Return the (X, Y) coordinate for the center point of the cell that contains the specified text.  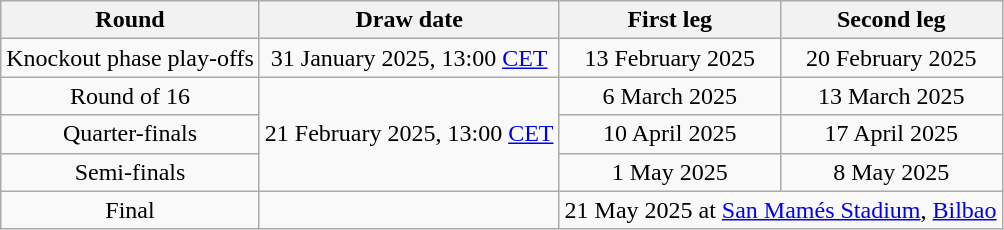
Final (130, 210)
31 January 2025, 13:00 CET (409, 58)
Second leg (892, 20)
21 May 2025 at San Mamés Stadium, Bilbao (780, 210)
1 May 2025 (670, 172)
Semi-finals (130, 172)
20 February 2025 (892, 58)
17 April 2025 (892, 134)
Draw date (409, 20)
6 March 2025 (670, 96)
13 February 2025 (670, 58)
Knockout phase play-offs (130, 58)
21 February 2025, 13:00 CET (409, 134)
8 May 2025 (892, 172)
Round (130, 20)
First leg (670, 20)
10 April 2025 (670, 134)
Quarter-finals (130, 134)
13 March 2025 (892, 96)
Round of 16 (130, 96)
